Pinpoint the cell where the given text exists, returning its [X, Y] midpoint coordinate. 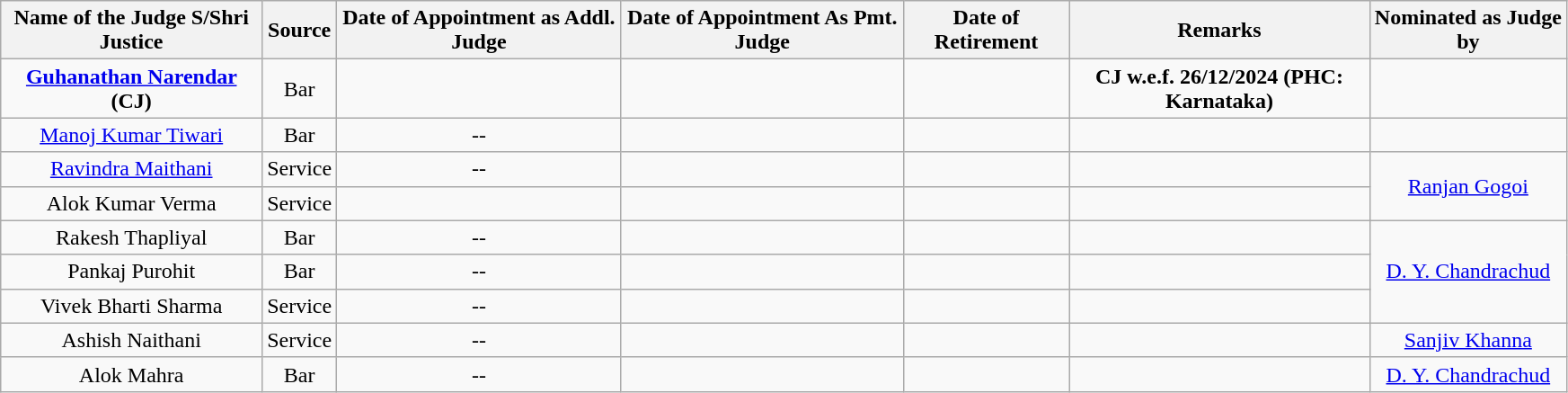
Nominated as Judge by [1468, 31]
Sanjiv Khanna [1468, 340]
Date of Appointment as Addl. Judge [479, 31]
Source [300, 31]
Rakesh Thapliyal [131, 237]
Ravindra Maithani [131, 169]
Ashish Naithani [131, 340]
Pankaj Purohit [131, 272]
Manoj Kumar Tiwari [131, 135]
Ranjan Gogoi [1468, 186]
Name of the Judge S/Shri Justice [131, 31]
Guhanathan Narendar (CJ) [131, 88]
Remarks [1219, 31]
Date of Appointment As Pmt. Judge [762, 31]
Date of Retirement [986, 31]
Alok Mahra [131, 374]
Alok Kumar Verma [131, 203]
Vivek Bharti Sharma [131, 306]
CJ w.e.f. 26/12/2024 (PHC: Karnataka) [1219, 88]
